Detect which cell encompasses the target text, then output its [x, y] center coordinate. 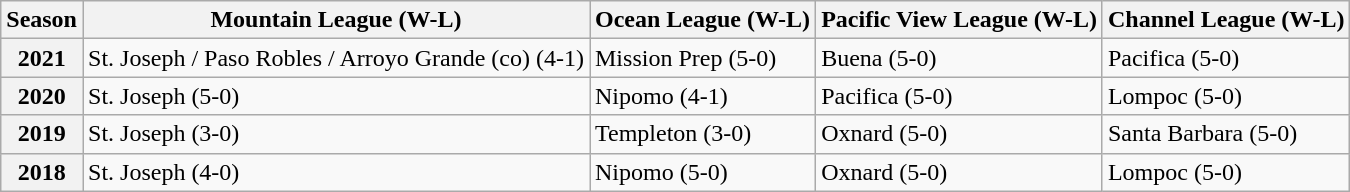
Season [42, 20]
St. Joseph / Paso Robles / Arroyo Grande (co) (4-1) [336, 58]
Mountain League (W-L) [336, 20]
2019 [42, 134]
Templeton (3-0) [703, 134]
Nipomo (4-1) [703, 96]
Ocean League (W-L) [703, 20]
2020 [42, 96]
Channel League (W-L) [1226, 20]
Pacific View League (W-L) [960, 20]
Santa Barbara (5-0) [1226, 134]
Nipomo (5-0) [703, 172]
St. Joseph (3-0) [336, 134]
St. Joseph (4-0) [336, 172]
St. Joseph (5-0) [336, 96]
Buena (5-0) [960, 58]
2018 [42, 172]
Mission Prep (5-0) [703, 58]
2021 [42, 58]
